Extract the (x, y) coordinate from the center of the cell holding the provided text.  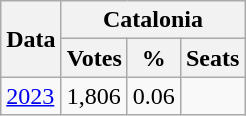
1,806 (94, 96)
2023 (31, 96)
Catalonia (153, 20)
Data (31, 39)
Seats (212, 58)
% (154, 58)
0.06 (154, 96)
Votes (94, 58)
